From the cell containing the given text, extract its center point as (X, Y) coordinate. 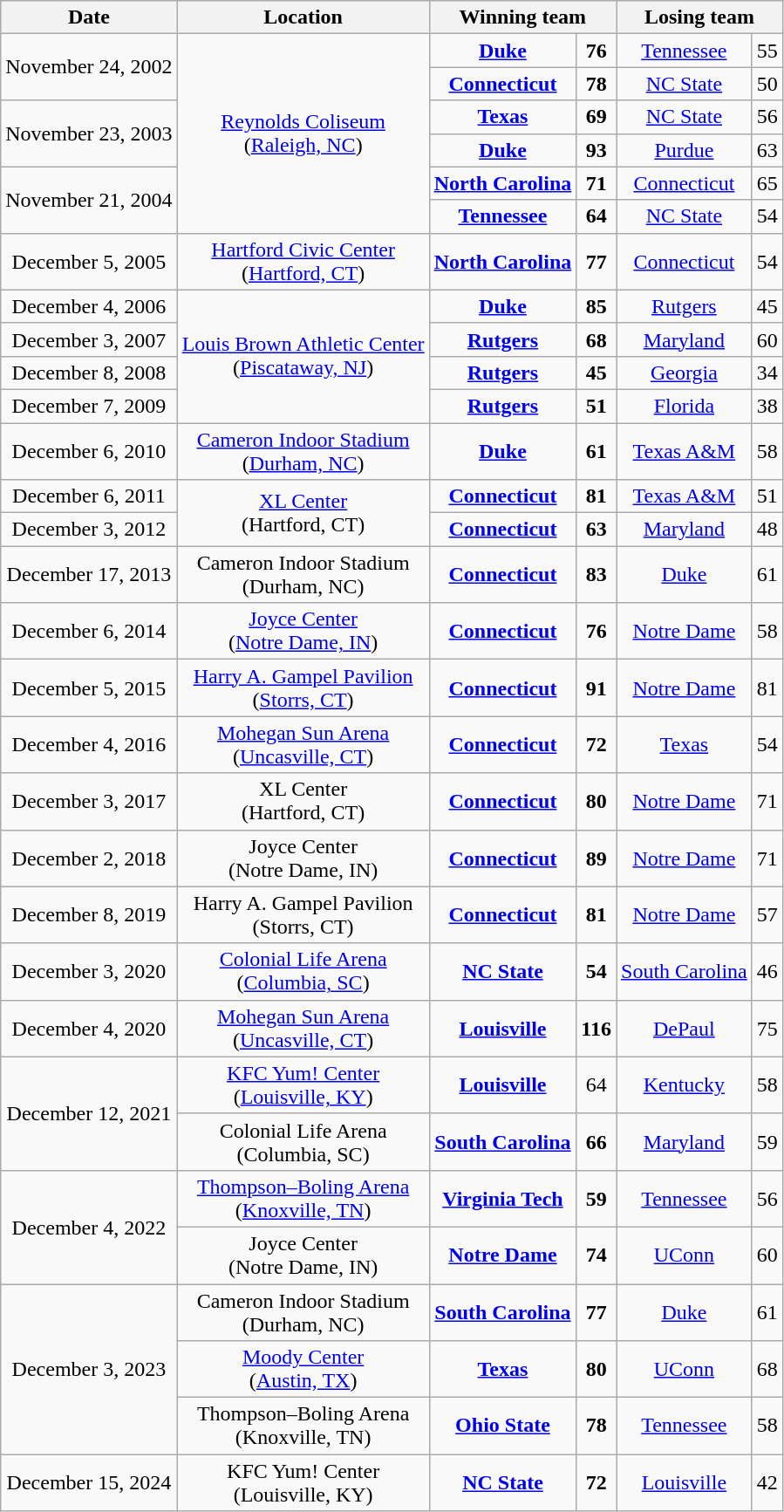
DePaul (685, 1028)
50 (767, 84)
85 (597, 306)
December 6, 2010 (89, 450)
December 6, 2011 (89, 496)
Losing team (699, 17)
Louis Brown Athletic Center(Piscataway, NJ) (303, 356)
December 12, 2021 (89, 1113)
57 (767, 914)
89 (597, 859)
34 (767, 373)
69 (597, 117)
116 (597, 1028)
December 15, 2024 (89, 1483)
December 7, 2009 (89, 406)
83 (597, 574)
91 (597, 688)
November 24, 2002 (89, 67)
Kentucky (685, 1085)
38 (767, 406)
66 (597, 1141)
December 5, 2015 (89, 688)
December 5, 2005 (89, 262)
December 8, 2019 (89, 914)
Moody Center(Austin, TX) (303, 1370)
December 3, 2020 (89, 972)
December 2, 2018 (89, 859)
December 3, 2017 (89, 801)
November 21, 2004 (89, 200)
Reynolds Coliseum(Raleigh, NC) (303, 133)
December 3, 2023 (89, 1370)
75 (767, 1028)
65 (767, 183)
46 (767, 972)
Virginia Tech (502, 1199)
December 3, 2007 (89, 339)
Winning team (522, 17)
48 (767, 530)
55 (767, 51)
Date (89, 17)
42 (767, 1483)
93 (597, 150)
Purdue (685, 150)
December 4, 2016 (89, 745)
December 4, 2022 (89, 1227)
Hartford Civic Center(Hartford, CT) (303, 262)
December 4, 2020 (89, 1028)
Ohio State (502, 1426)
Florida (685, 406)
Georgia (685, 373)
74 (597, 1255)
December 17, 2013 (89, 574)
December 3, 2012 (89, 530)
December 4, 2006 (89, 306)
December 6, 2014 (89, 632)
November 23, 2003 (89, 133)
Location (303, 17)
December 8, 2008 (89, 373)
